Scan for the cell matching the given text and deliver its [X, Y] coordinate at center. 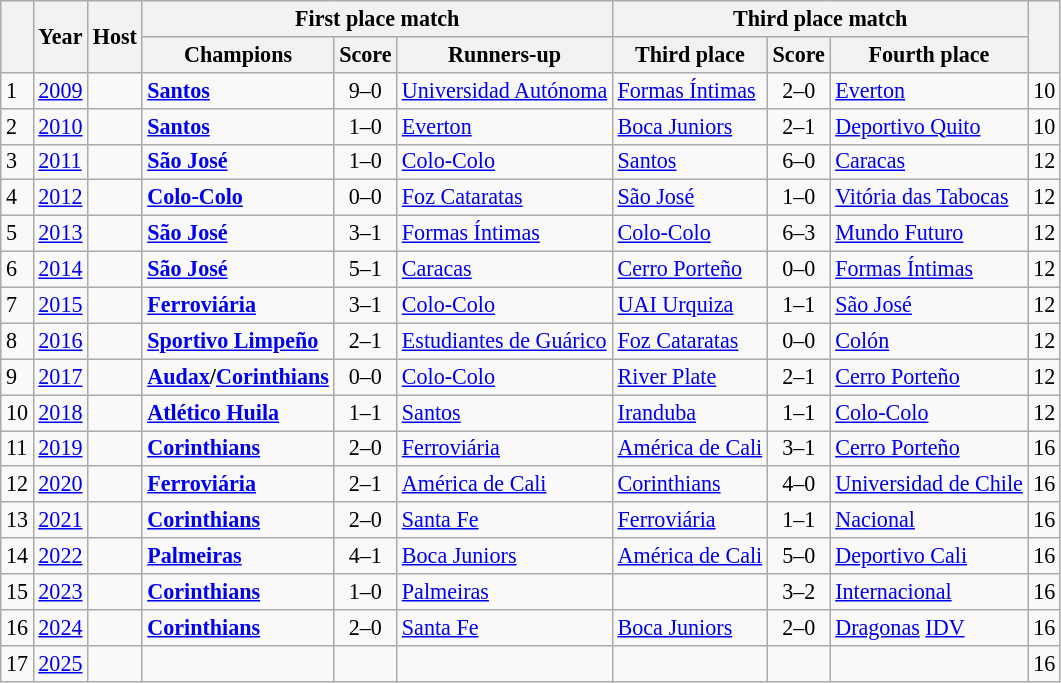
2016 [60, 341]
6–3 [798, 233]
2025 [60, 663]
Nacional [929, 520]
2014 [60, 269]
Universidad Autónoma [505, 90]
4 [17, 198]
4–1 [366, 556]
1 [17, 90]
River Plate [690, 377]
2013 [60, 233]
8 [17, 341]
Sportivo Limpeño [238, 341]
9–0 [366, 90]
Host [115, 36]
Internacional [929, 591]
11 [17, 448]
Year [60, 36]
6–0 [798, 162]
Third place [690, 54]
2024 [60, 627]
3–2 [798, 591]
5–1 [366, 269]
2023 [60, 591]
13 [17, 520]
Iranduba [690, 412]
9 [17, 377]
2020 [60, 484]
17 [17, 663]
2015 [60, 305]
Third place match [820, 18]
5–0 [798, 556]
Dragonas IDV [929, 627]
2012 [60, 198]
4–0 [798, 484]
2019 [60, 448]
3 [17, 162]
Mundo Futuro [929, 233]
Atlético Huila [238, 412]
First place match [377, 18]
2017 [60, 377]
Audax/Corinthians [238, 377]
2 [17, 126]
Universidad de Chile [929, 484]
7 [17, 305]
5 [17, 233]
Vitória das Tabocas [929, 198]
15 [17, 591]
14 [17, 556]
Runners-up [505, 54]
2010 [60, 126]
2022 [60, 556]
Champions [238, 54]
Deportivo Cali [929, 556]
Estudiantes de Guárico [505, 341]
UAI Urquiza [690, 305]
2009 [60, 90]
6 [17, 269]
2011 [60, 162]
2018 [60, 412]
2021 [60, 520]
Fourth place [929, 54]
Colón [929, 341]
Deportivo Quito [929, 126]
